Output the [x, y] coordinate of the center of the cell containing the given text.  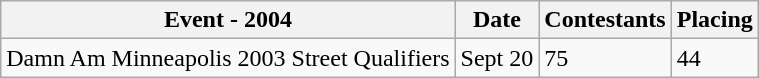
Contestants [605, 20]
Event - 2004 [228, 20]
Damn Am Minneapolis 2003 Street Qualifiers [228, 58]
Sept 20 [497, 58]
75 [605, 58]
44 [714, 58]
Placing [714, 20]
Date [497, 20]
